Search for the cell housing the specified text and yield its [X, Y] center coordinate. 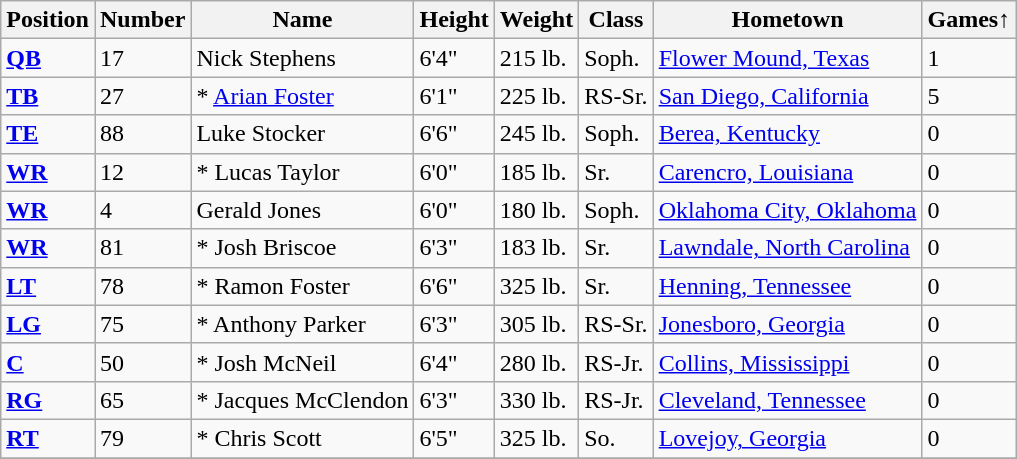
81 [142, 248]
Oklahoma City, Oklahoma [788, 210]
TE [48, 134]
Class [616, 20]
6'1" [454, 96]
Lawndale, North Carolina [788, 248]
183 lb. [536, 248]
Number [142, 20]
75 [142, 324]
280 lb. [536, 362]
Name [302, 20]
So. [616, 438]
27 [142, 96]
Henning, Tennessee [788, 286]
* Josh Briscoe [302, 248]
* Ramon Foster [302, 286]
Cleveland, Tennessee [788, 400]
88 [142, 134]
Gerald Jones [302, 210]
5 [969, 96]
Luke Stocker [302, 134]
Nick Stephens [302, 58]
Flower Mound, Texas [788, 58]
180 lb. [536, 210]
4 [142, 210]
RT [48, 438]
6'5" [454, 438]
* Josh McNeil [302, 362]
Hometown [788, 20]
Jonesboro, Georgia [788, 324]
Lovejoy, Georgia [788, 438]
17 [142, 58]
305 lb. [536, 324]
Collins, Mississippi [788, 362]
* Arian Foster [302, 96]
Carencro, Louisiana [788, 172]
65 [142, 400]
TB [48, 96]
330 lb. [536, 400]
1 [969, 58]
* Lucas Taylor [302, 172]
78 [142, 286]
RG [48, 400]
50 [142, 362]
185 lb. [536, 172]
C [48, 362]
245 lb. [536, 134]
QB [48, 58]
Position [48, 20]
12 [142, 172]
Berea, Kentucky [788, 134]
225 lb. [536, 96]
215 lb. [536, 58]
* Anthony Parker [302, 324]
Weight [536, 20]
79 [142, 438]
Games↑ [969, 20]
* Jacques McClendon [302, 400]
San Diego, California [788, 96]
* Chris Scott [302, 438]
Height [454, 20]
LT [48, 286]
LG [48, 324]
